Detect which cell encompasses the target text, then output its [x, y] center coordinate. 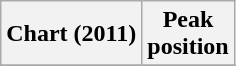
Chart (2011) [72, 34]
Peak position [188, 34]
